Scan for the cell matching the given text and deliver its (x, y) coordinate at center. 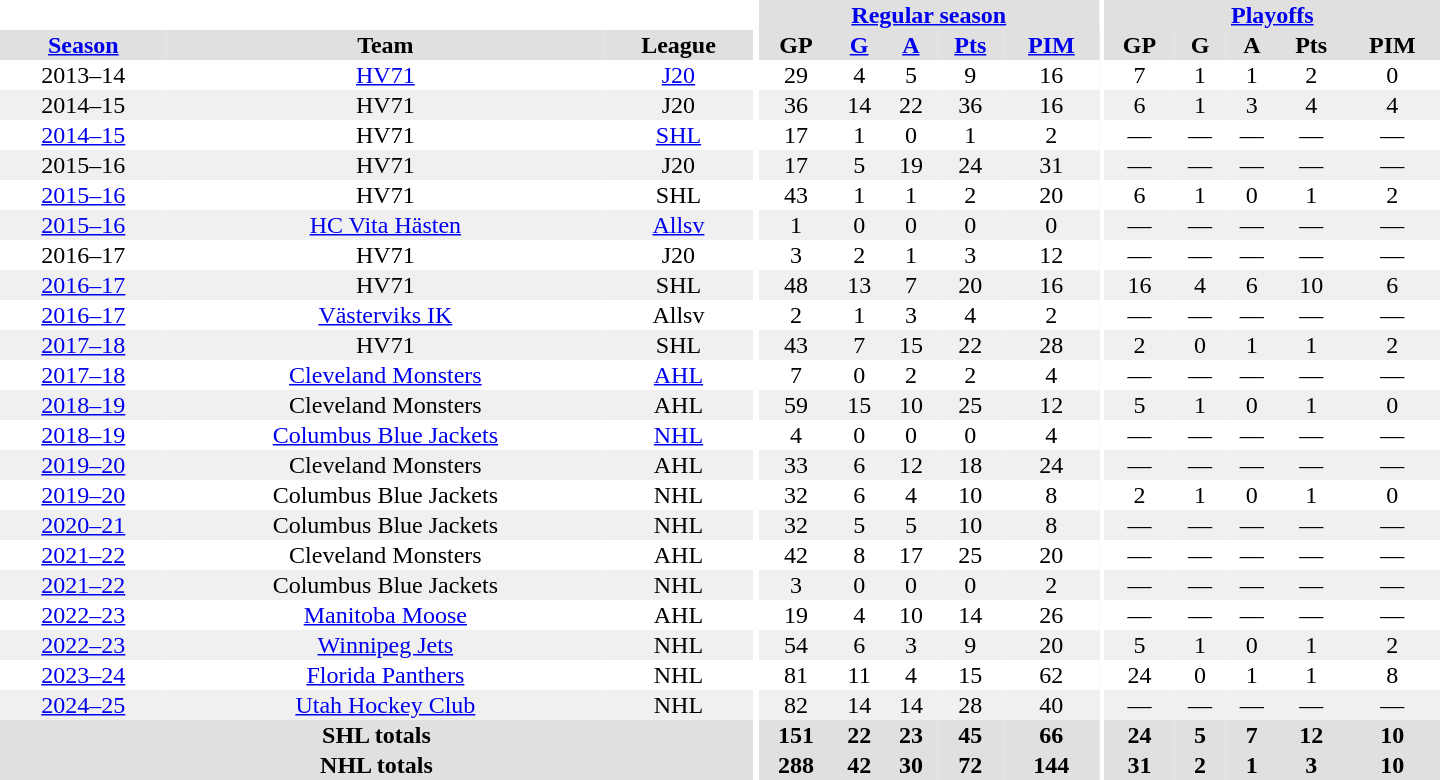
Västerviks IK (386, 315)
33 (796, 465)
2023–24 (84, 675)
151 (796, 735)
144 (1052, 765)
23 (911, 735)
Florida Panthers (386, 675)
2013–14 (84, 75)
18 (970, 465)
26 (1052, 615)
NHL totals (376, 765)
82 (796, 705)
29 (796, 75)
HC Vita Hästen (386, 225)
13 (859, 285)
11 (859, 675)
59 (796, 405)
48 (796, 285)
Manitoba Moose (386, 615)
72 (970, 765)
2024–25 (84, 705)
30 (911, 765)
288 (796, 765)
Regular season (929, 15)
SHL totals (376, 735)
2020–21 (84, 525)
Playoffs (1272, 15)
54 (796, 645)
45 (970, 735)
Winnipeg Jets (386, 645)
40 (1052, 705)
Team (386, 45)
Utah Hockey Club (386, 705)
81 (796, 675)
62 (1052, 675)
66 (1052, 735)
Season (84, 45)
League (678, 45)
